From the cell containing the given text, extract its center point as (X, Y) coordinate. 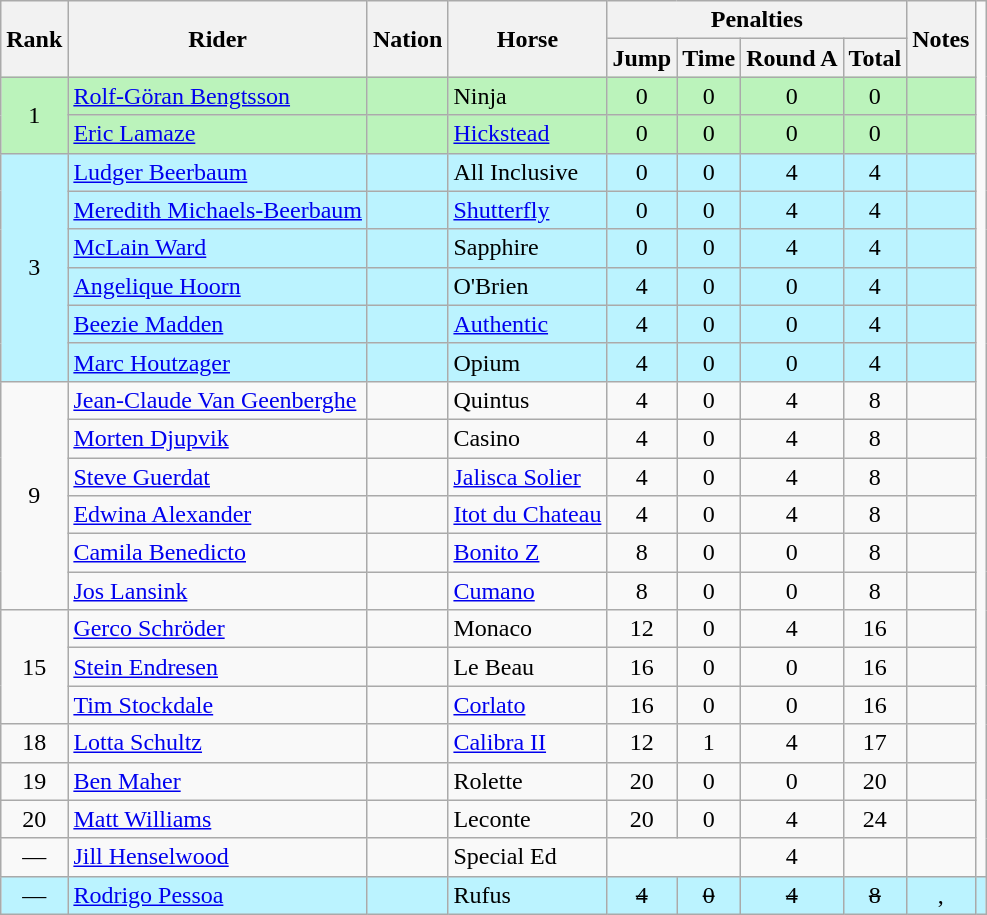
Angelique Hoorn (218, 286)
Le Beau (528, 667)
Sapphire (528, 248)
Calibra II (528, 743)
Gerco Schröder (218, 629)
Authentic (528, 324)
Jill Henselwood (218, 857)
Shutterfly (528, 210)
Rank (34, 39)
Meredith Michaels-Beerbaum (218, 210)
24 (875, 819)
Ninja (528, 96)
Penalties (757, 20)
Matt Williams (218, 819)
Camila Benedicto (218, 553)
Rufus (528, 895)
McLain Ward (218, 248)
18 (34, 743)
Horse (528, 39)
Special Ed (528, 857)
Rolette (528, 781)
Jalisca Solier (528, 477)
Bonito Z (528, 553)
Eric Lamaze (218, 134)
Round A (792, 58)
17 (875, 743)
Jean-Claude Van Geenberghe (218, 400)
Hickstead (528, 134)
19 (34, 781)
Nation (407, 39)
Stein Endresen (218, 667)
Leconte (528, 819)
Casino (528, 438)
9 (34, 495)
Ben Maher (218, 781)
Rider (218, 39)
Ludger Beerbaum (218, 172)
15 (34, 667)
Rodrigo Pessoa (218, 895)
Steve Guerdat (218, 477)
Marc Houtzager (218, 362)
Beezie Madden (218, 324)
Monaco (528, 629)
, (941, 895)
3 (34, 267)
Tim Stockdale (218, 705)
Corlato (528, 705)
Jos Lansink (218, 591)
Cumano (528, 591)
Total (875, 58)
Edwina Alexander (218, 515)
Jump (642, 58)
Lotta Schultz (218, 743)
Rolf-Göran Bengtsson (218, 96)
All Inclusive (528, 172)
Notes (941, 39)
Morten Djupvik (218, 438)
Itot du Chateau (528, 515)
Opium (528, 362)
Quintus (528, 400)
O'Brien (528, 286)
Time (709, 58)
